From the cell containing the given text, extract its center point as (X, Y) coordinate. 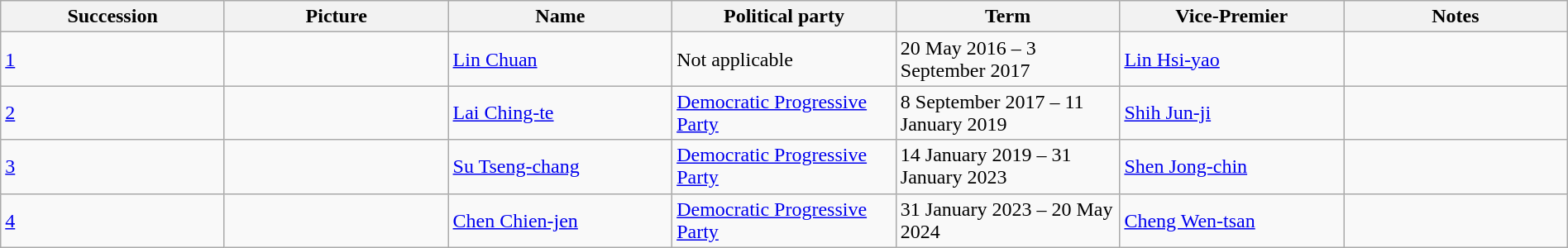
8 September 2017 – 11 January 2019 (1007, 112)
2 (112, 112)
Shen Jong-chin (1232, 167)
Notes (1456, 17)
Vice-Premier (1232, 17)
Su Tseng-chang (561, 167)
4 (112, 220)
Political party (784, 17)
Lin Hsi-yao (1232, 60)
1 (112, 60)
Cheng Wen-tsan (1232, 220)
Lai Ching-te (561, 112)
Term (1007, 17)
Name (561, 17)
31 January 2023 – 20 May 2024 (1007, 220)
3 (112, 167)
Succession (112, 17)
Lin Chuan (561, 60)
Shih Jun-ji (1232, 112)
14 January 2019 – 31 January 2023 (1007, 167)
Picture (336, 17)
Not applicable (784, 60)
Chen Chien-jen (561, 220)
20 May 2016 – 3 September 2017 (1007, 60)
